Determine the [X, Y] coordinate at the center of the cell enclosing the given text.  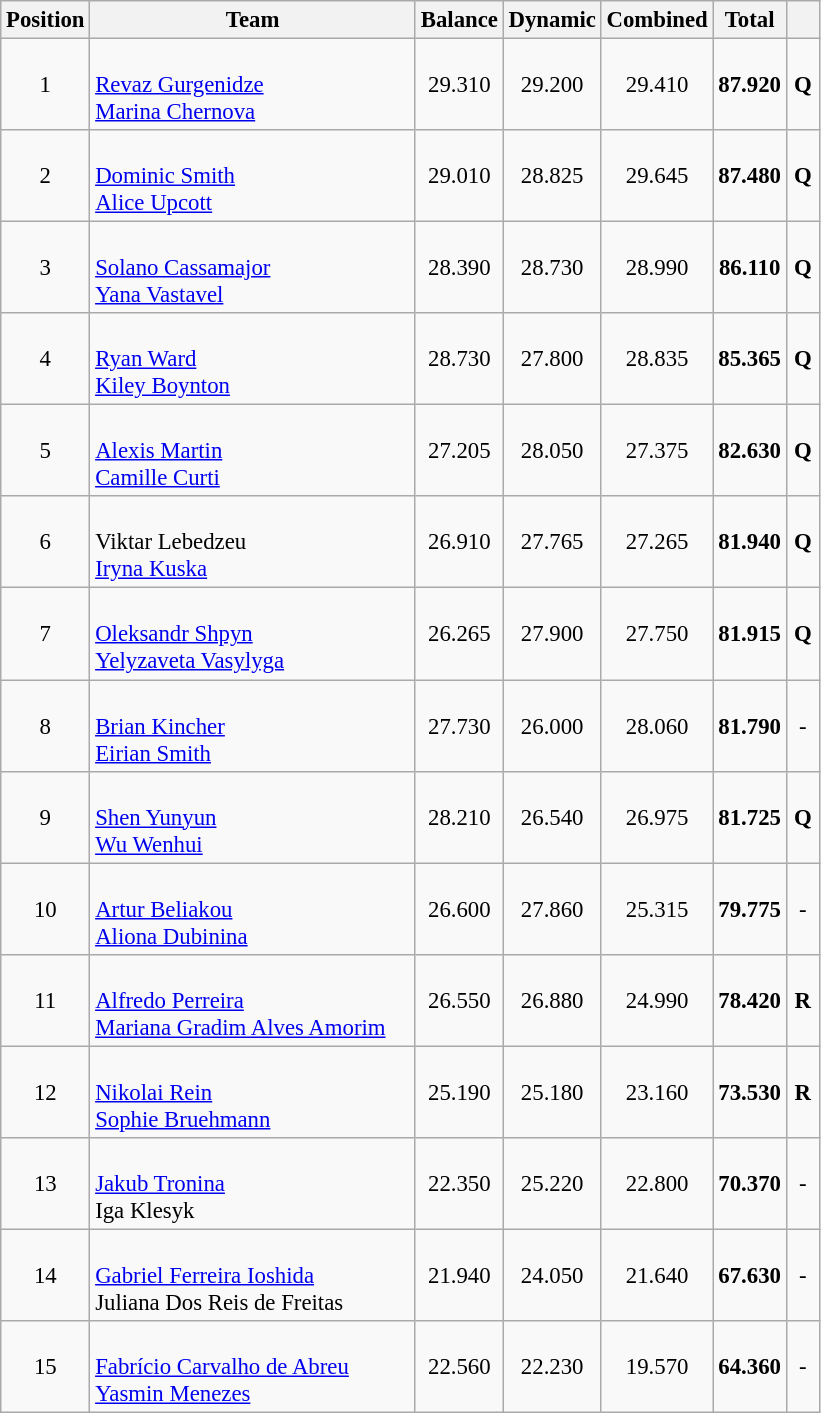
26.880 [552, 1000]
Ryan WardKiley Boynton [253, 359]
1 [46, 85]
Artur BeliakouAliona Dubinina [253, 909]
7 [46, 634]
29.010 [459, 176]
28.825 [552, 176]
22.230 [552, 1367]
Shen YunyunWu Wenhui [253, 817]
27.800 [552, 359]
73.530 [750, 1092]
Solano CassamajorYana Vastavel [253, 268]
24.990 [657, 1000]
15 [46, 1367]
28.390 [459, 268]
23.160 [657, 1092]
13 [46, 1184]
26.975 [657, 817]
26.600 [459, 909]
81.790 [750, 726]
Total [750, 20]
Dynamic [552, 20]
19.570 [657, 1367]
21.640 [657, 1275]
87.480 [750, 176]
27.765 [552, 542]
26.910 [459, 542]
27.750 [657, 634]
64.360 [750, 1367]
25.190 [459, 1092]
Jakub TroninaIga Klesyk [253, 1184]
24.050 [552, 1275]
78.420 [750, 1000]
26.550 [459, 1000]
27.900 [552, 634]
25.315 [657, 909]
85.365 [750, 359]
11 [46, 1000]
10 [46, 909]
5 [46, 451]
Team [253, 20]
22.800 [657, 1184]
27.860 [552, 909]
26.540 [552, 817]
26.000 [552, 726]
Viktar LebedzeuIryna Kuska [253, 542]
21.940 [459, 1275]
Oleksandr ShpynYelyzaveta Vasylyga [253, 634]
28.835 [657, 359]
27.265 [657, 542]
12 [46, 1092]
3 [46, 268]
4 [46, 359]
29.410 [657, 85]
82.630 [750, 451]
86.110 [750, 268]
Position [46, 20]
29.200 [552, 85]
81.940 [750, 542]
25.180 [552, 1092]
29.310 [459, 85]
22.560 [459, 1367]
28.990 [657, 268]
28.050 [552, 451]
70.370 [750, 1184]
6 [46, 542]
Nikolai ReinSophie Bruehmann [253, 1092]
87.920 [750, 85]
Brian KincherEirian Smith [253, 726]
Gabriel Ferreira IoshidaJuliana Dos Reis de Freitas [253, 1275]
81.725 [750, 817]
Alfredo PerreiraMariana Gradim Alves Amorim [253, 1000]
28.210 [459, 817]
8 [46, 726]
Dominic SmithAlice Upcott [253, 176]
14 [46, 1275]
81.915 [750, 634]
29.645 [657, 176]
Alexis MartinCamille Curti [253, 451]
25.220 [552, 1184]
28.060 [657, 726]
27.730 [459, 726]
Revaz GurgenidzeMarina Chernova [253, 85]
26.265 [459, 634]
27.205 [459, 451]
Balance [459, 20]
Fabrício Carvalho de AbreuYasmin Menezes [253, 1367]
22.350 [459, 1184]
9 [46, 817]
Combined [657, 20]
79.775 [750, 909]
27.375 [657, 451]
67.630 [750, 1275]
2 [46, 176]
